Output the (X, Y) coordinate of the center of the cell containing the given text.  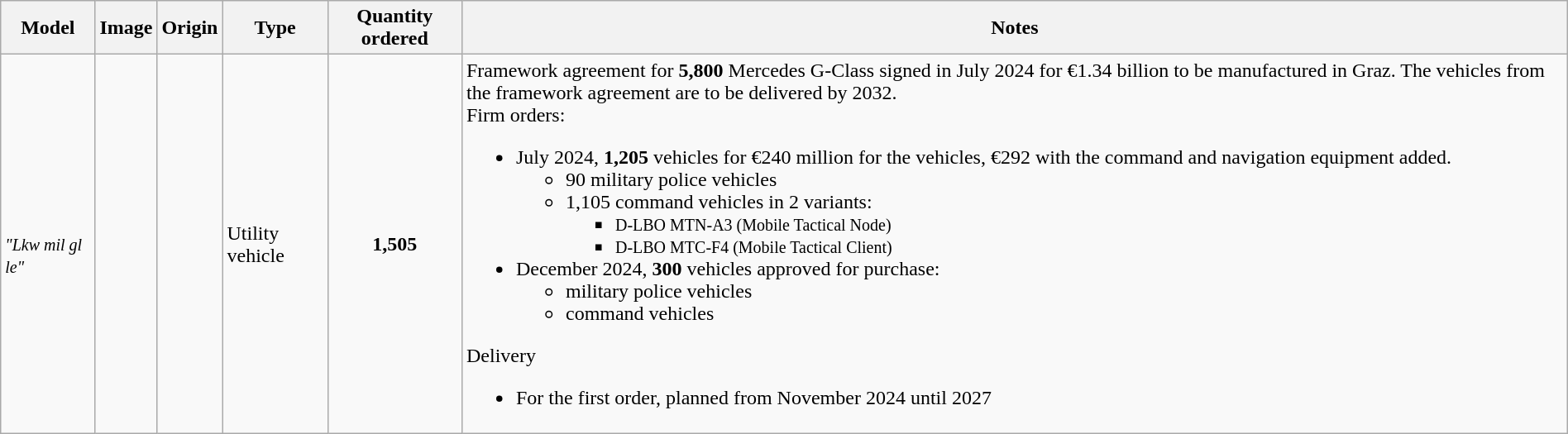
Notes (1014, 28)
Utility vehicle (275, 244)
Origin (190, 28)
Type (275, 28)
Model (48, 28)
1,505 (394, 244)
"Lkw mil gl le" (48, 244)
Image (126, 28)
Quantity ordered (394, 28)
